Search for the cell housing the specified text and yield its [x, y] center coordinate. 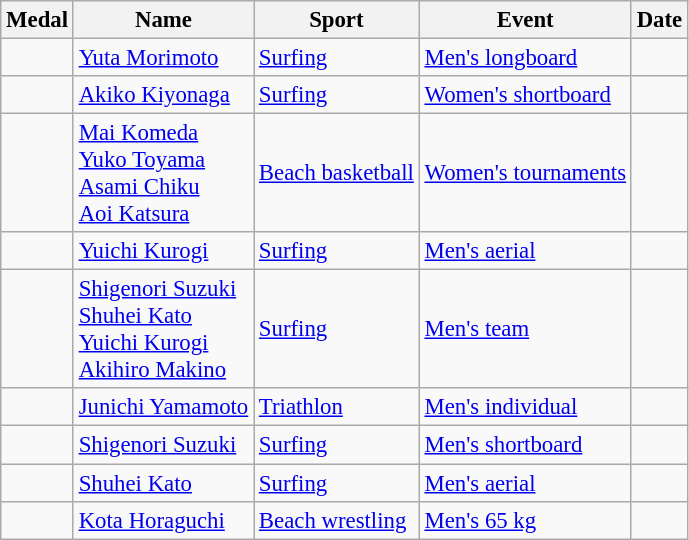
Men's individual [525, 407]
Men's longboard [525, 58]
Shuhei Kato [163, 483]
Yuta Morimoto [163, 58]
Men's shortboard [525, 445]
Junichi Yamamoto [163, 407]
Shigenori SuzukiShuhei KatoYuichi KurogiAkihiro Makino [163, 330]
Women's shortboard [525, 95]
Medal [38, 20]
Beach basketball [337, 174]
Kota Horaguchi [163, 520]
Sport [337, 20]
Women's tournaments [525, 174]
Akiko Kiyonaga [163, 95]
Men's 65 kg [525, 520]
Name [163, 20]
Event [525, 20]
Triathlon [337, 407]
Beach wrestling [337, 520]
Mai KomedaYuko ToyamaAsami ChikuAoi Katsura [163, 174]
Yuichi Kurogi [163, 251]
Date [659, 20]
Men's team [525, 330]
Shigenori Suzuki [163, 445]
